Capture the cell that displays the provided text and extract its (X, Y) central coordinate. 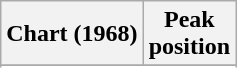
Peak position (189, 34)
Chart (1968) (72, 34)
